Locate the cell with the specified text and output its [x, y] center coordinate. 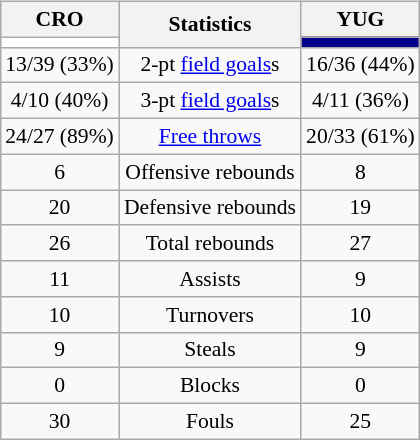
20/33 (61%) [360, 136]
16/36 (44%) [360, 65]
25 [360, 421]
4/11 (36%) [360, 101]
26 [60, 243]
YUG [360, 19]
3-pt field goalss [210, 101]
Assists [210, 279]
27 [360, 243]
Statistics [210, 24]
Defensive rebounds [210, 208]
Fouls [210, 421]
11 [60, 279]
Free throws [210, 136]
24/27 (89%) [60, 136]
8 [360, 172]
Turnovers [210, 314]
2-pt field goalss [210, 65]
Offensive rebounds [210, 172]
Total rebounds [210, 243]
Steals [210, 350]
4/10 (40%) [60, 101]
Blocks [210, 386]
6 [60, 172]
30 [60, 421]
20 [60, 208]
19 [360, 208]
CRO [60, 19]
13/39 (33%) [60, 65]
